For the text-containing cell, return its midpoint in (x, y) coordinate format. 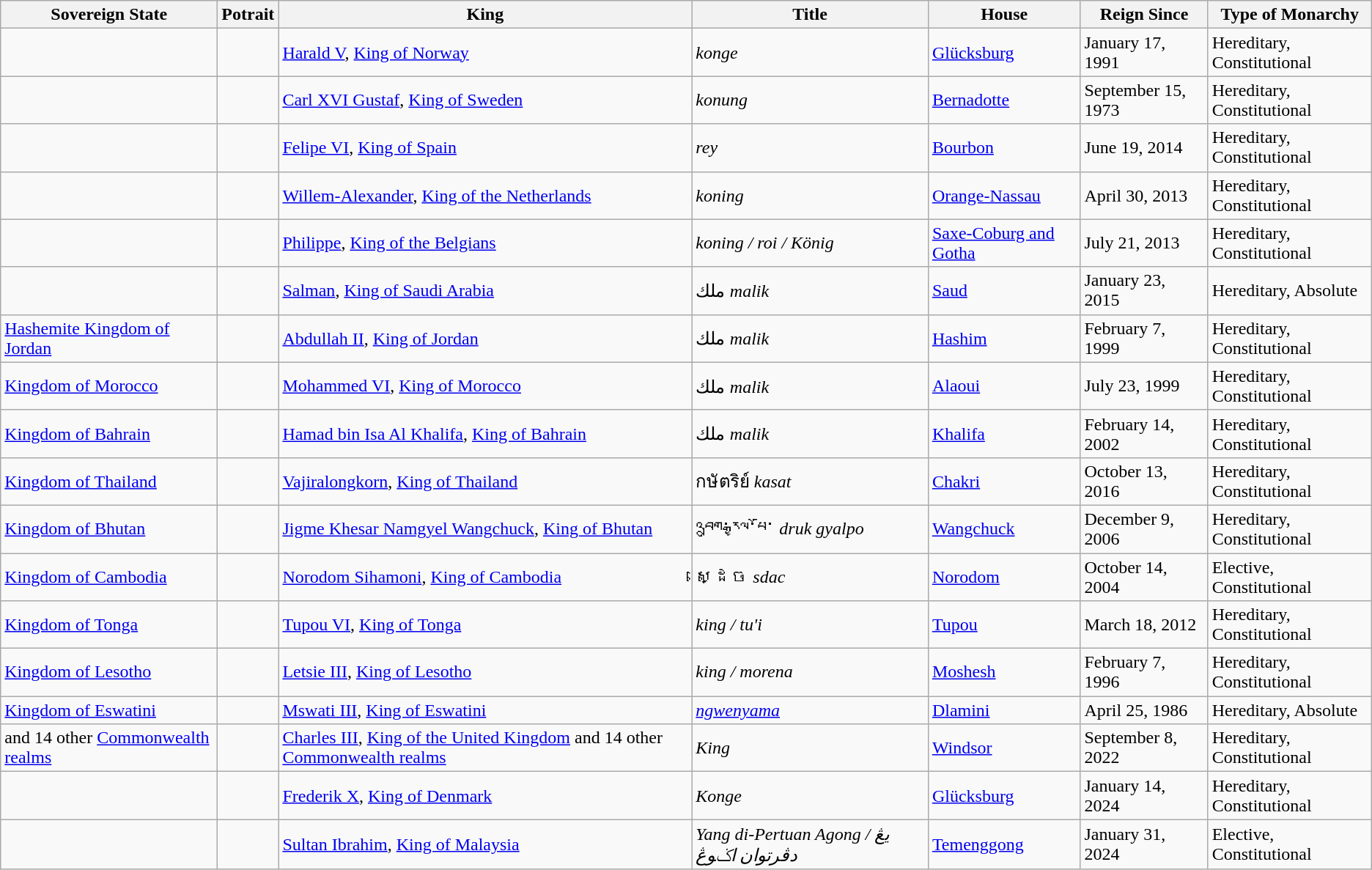
Kingdom of Tonga (109, 624)
Sovereign State (109, 15)
Kingdom of Thailand (109, 481)
and 14 other Commonwealth realms (109, 748)
king / tu'i (811, 624)
June 19, 2014 (1144, 148)
Hashemite Kingdom of Jordan (109, 339)
Vajiralongkorn, King of Thailand (485, 481)
Reign Since (1144, 15)
February 14, 2002 (1144, 434)
Salman, King of Saudi Arabia (485, 290)
Abdullah II, King of Jordan (485, 339)
ngwenyama (811, 710)
Saud (1004, 290)
Jigme Khesar Namgyel Wangchuck, King of Bhutan (485, 529)
rey (811, 148)
Orange-Nassau (1004, 195)
Kingdom of Eswatini (109, 710)
king / morena (811, 673)
འབྲུག་རྒྱལ་པོ་ druk gyalpo (811, 529)
Bernadotte (1004, 100)
September 15, 1973 (1144, 100)
September 8, 2022 (1144, 748)
January 31, 2024 (1144, 844)
konge (811, 53)
Charles III, King of the United Kingdom and 14 other Commonwealth realms (485, 748)
Willem-Alexander, King of the Netherlands (485, 195)
Mohammed VI, King of Morocco (485, 386)
Hashim (1004, 339)
February 7, 1999 (1144, 339)
January 17, 1991 (1144, 53)
Type of Monarchy (1290, 15)
Yang di-Pertuan Agong / يڠ دڤرتوان اݢوڠ (811, 844)
Saxe-Coburg and Gotha (1004, 243)
February 7, 1996 (1144, 673)
Felipe VI, King of Spain (485, 148)
Frederik X, King of Denmark (485, 796)
October 14, 2004 (1144, 576)
Wangchuck (1004, 529)
Hamad bin Isa Al Khalifa, King of Bahrain (485, 434)
Konge (811, 796)
July 23, 1999 (1144, 386)
Alaoui (1004, 386)
House (1004, 15)
Tupou VI, King of Tonga (485, 624)
Harald V, King of Norway (485, 53)
December 9, 2006 (1144, 529)
Kingdom of Lesotho (109, 673)
Dlamini (1004, 710)
Norodom (1004, 576)
Khalifa (1004, 434)
ស្ដេច sdac (811, 576)
Moshesh (1004, 673)
Sultan Ibrahim, King of Malaysia (485, 844)
Norodom Sihamoni, King of Cambodia (485, 576)
Chakri (1004, 481)
Bourbon (1004, 148)
Mswati III, King of Eswatini (485, 710)
koning / roi / König (811, 243)
Title (811, 15)
January 14, 2024 (1144, 796)
July 21, 2013 (1144, 243)
Letsie III, King of Lesotho (485, 673)
Tupou (1004, 624)
Kingdom of Bahrain (109, 434)
March 18, 2012 (1144, 624)
Kingdom of Morocco (109, 386)
Windsor (1004, 748)
กษัตริย์ kasat (811, 481)
koning (811, 195)
konung (811, 100)
Kingdom of Cambodia (109, 576)
October 13, 2016 (1144, 481)
Philippe, King of the Belgians (485, 243)
Carl XVI Gustaf, King of Sweden (485, 100)
April 30, 2013 (1144, 195)
April 25, 1986 (1144, 710)
Temenggong (1004, 844)
January 23, 2015 (1144, 290)
Kingdom of Bhutan (109, 529)
Potrait (248, 15)
